Provide the (x, y) coordinate of the cell's center where the given text is located.  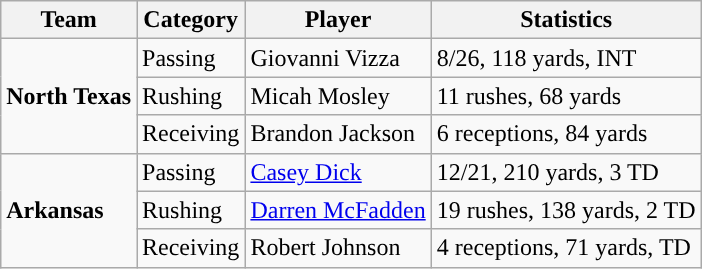
8/26, 118 yards, INT (566, 58)
Robert Johnson (338, 248)
Darren McFadden (338, 210)
Category (190, 20)
11 rushes, 68 yards (566, 96)
12/21, 210 yards, 3 TD (566, 172)
North Texas (69, 96)
6 receptions, 84 yards (566, 134)
19 rushes, 138 yards, 2 TD (566, 210)
Giovanni Vizza (338, 58)
Casey Dick (338, 172)
Player (338, 20)
Team (69, 20)
4 receptions, 71 yards, TD (566, 248)
Statistics (566, 20)
Brandon Jackson (338, 134)
Arkansas (69, 210)
Micah Mosley (338, 96)
